Find where the given text appears and provide that cell's center as (x, y) coordinate. 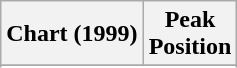
Chart (1999) (72, 34)
PeakPosition (190, 34)
